For the text-containing cell, return its midpoint in [x, y] coordinate format. 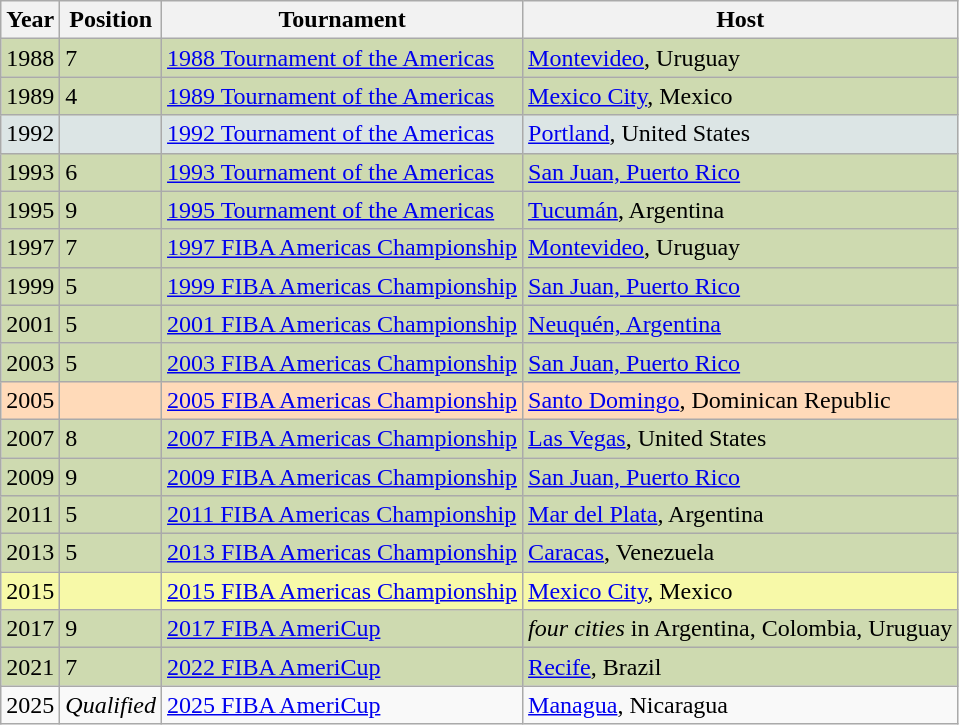
Tournament [342, 20]
2005 FIBA Americas Championship [342, 400]
1992 [30, 134]
8 [111, 438]
1988 Tournament of the Americas [342, 58]
2001 FIBA Americas Championship [342, 324]
Mar del Plata, Argentina [740, 515]
2009 FIBA Americas Championship [342, 477]
1992 Tournament of the Americas [342, 134]
Las Vegas, United States [740, 438]
2025 FIBA AmeriCup [342, 705]
2005 [30, 400]
2011 [30, 515]
Year [30, 20]
2009 [30, 477]
1997 [30, 248]
1999 [30, 286]
2015 FIBA Americas Championship [342, 591]
Managua, Nicaragua [740, 705]
1989 Tournament of the Americas [342, 96]
1993 Tournament of the Americas [342, 172]
Qualified [111, 705]
1997 FIBA Americas Championship [342, 248]
2025 [30, 705]
Portland, United States [740, 134]
four cities in Argentina, Colombia, Uruguay [740, 629]
Neuquén, Argentina [740, 324]
2013 [30, 553]
2013 FIBA Americas Championship [342, 553]
6 [111, 172]
2003 FIBA Americas Championship [342, 362]
2003 [30, 362]
Caracas, Venezuela [740, 553]
Position [111, 20]
1995 [30, 210]
2001 [30, 324]
2007 FIBA Americas Championship [342, 438]
2022 FIBA AmeriCup [342, 667]
Recife, Brazil [740, 667]
Tucumán, Argentina [740, 210]
1988 [30, 58]
1995 Tournament of the Americas [342, 210]
2017 [30, 629]
Santo Domingo, Dominican Republic [740, 400]
2021 [30, 667]
Host [740, 20]
2017 FIBA AmeriCup [342, 629]
1989 [30, 96]
1993 [30, 172]
2011 FIBA Americas Championship [342, 515]
1999 FIBA Americas Championship [342, 286]
2007 [30, 438]
2015 [30, 591]
4 [111, 96]
